Return the (X, Y) coordinate for the center point of the cell that contains the specified text.  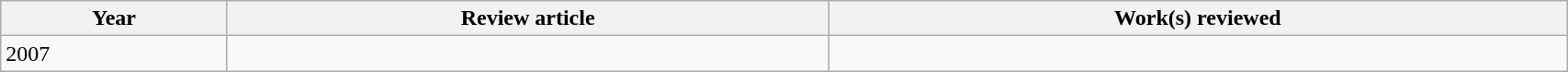
Review article (527, 18)
2007 (114, 54)
Year (114, 18)
Work(s) reviewed (1198, 18)
